Capture the cell that displays the provided text and extract its (x, y) central coordinate. 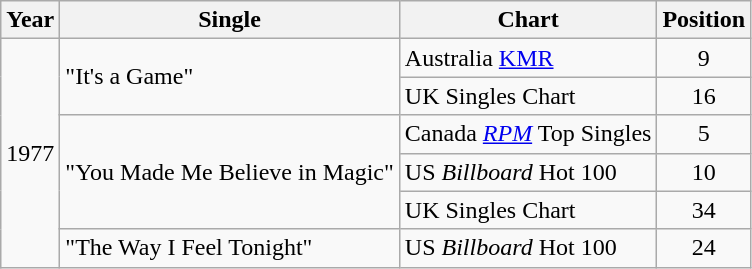
24 (704, 248)
Year (30, 20)
Canada RPM Top Singles (528, 134)
Chart (528, 20)
34 (704, 210)
Australia KMR (528, 58)
"It's a Game" (230, 77)
16 (704, 96)
10 (704, 172)
5 (704, 134)
1977 (30, 153)
"You Made Me Believe in Magic" (230, 172)
"The Way I Feel Tonight" (230, 248)
Single (230, 20)
Position (704, 20)
9 (704, 58)
